Provide the (x, y) coordinate of the cell's center where the given text is located.  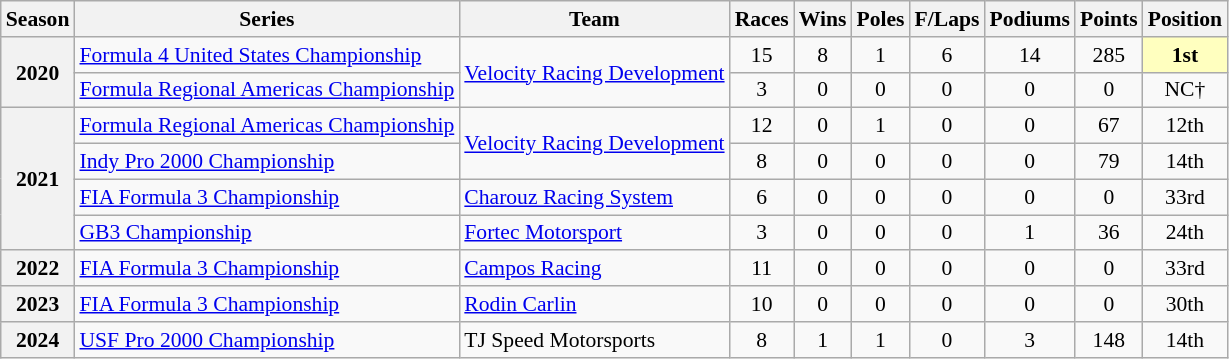
Charouz Racing System (594, 197)
Races (762, 19)
2022 (38, 269)
30th (1185, 304)
14 (1030, 55)
10 (762, 304)
Formula 4 United States Championship (266, 55)
TJ Speed Motorsports (594, 340)
2024 (38, 340)
F/Laps (948, 19)
Wins (823, 19)
Points (1109, 19)
Podiums (1030, 19)
Position (1185, 19)
Team (594, 19)
Fortec Motorsport (594, 233)
USF Pro 2000 Championship (266, 340)
67 (1109, 126)
2021 (38, 179)
36 (1109, 233)
Campos Racing (594, 269)
11 (762, 269)
1st (1185, 55)
24th (1185, 233)
Rodin Carlin (594, 304)
148 (1109, 340)
Indy Pro 2000 Championship (266, 162)
12th (1185, 126)
2023 (38, 304)
Season (38, 19)
Poles (880, 19)
NC† (1185, 90)
GB3 Championship (266, 233)
285 (1109, 55)
15 (762, 55)
Series (266, 19)
12 (762, 126)
2020 (38, 72)
79 (1109, 162)
